Find where the given text appears and provide that cell's center as (X, Y) coordinate. 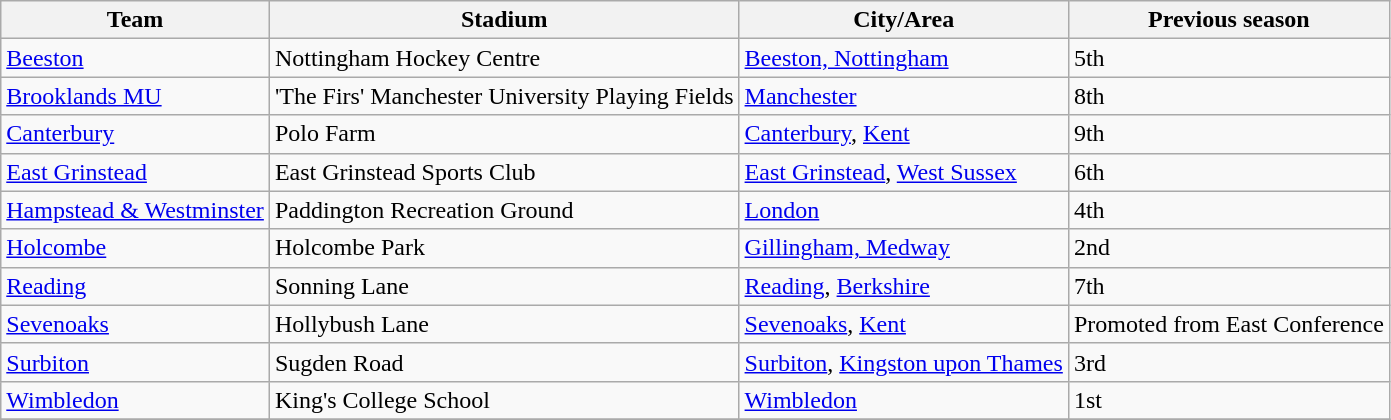
Beeston (136, 58)
Canterbury, Kent (904, 134)
Sevenoaks (136, 324)
5th (1228, 58)
4th (1228, 210)
3rd (1228, 362)
Holcombe (136, 248)
'The Firs' Manchester University Playing Fields (504, 96)
East Grinstead (136, 172)
Polo Farm (504, 134)
Hollybush Lane (504, 324)
East Grinstead Sports Club (504, 172)
Sonning Lane (504, 286)
7th (1228, 286)
Surbiton (136, 362)
Paddington Recreation Ground (504, 210)
Sugden Road (504, 362)
9th (1228, 134)
8th (1228, 96)
Beeston, Nottingham (904, 58)
6th (1228, 172)
2nd (1228, 248)
Holcombe Park (504, 248)
Manchester (904, 96)
Stadium (504, 20)
Promoted from East Conference (1228, 324)
Gillingham, Medway (904, 248)
Nottingham Hockey Centre (504, 58)
East Grinstead, West Sussex (904, 172)
London (904, 210)
Surbiton, Kingston upon Thames (904, 362)
City/Area (904, 20)
Canterbury (136, 134)
Sevenoaks, Kent (904, 324)
1st (1228, 400)
Reading, Berkshire (904, 286)
Reading (136, 286)
King's College School (504, 400)
Hampstead & Westminster (136, 210)
Previous season (1228, 20)
Team (136, 20)
Brooklands MU (136, 96)
